Pinpoint the cell where the given text exists, returning its (x, y) midpoint coordinate. 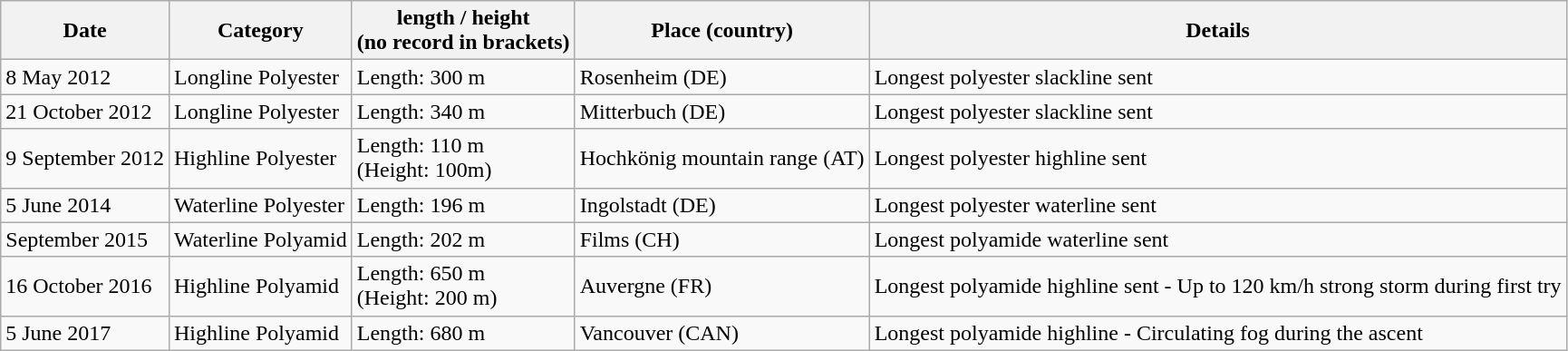
Auvergne (FR) (721, 287)
Length: 202 m (463, 239)
Longest polyester waterline sent (1218, 205)
Rosenheim (DE) (721, 77)
Waterline Polyester (260, 205)
5 June 2014 (85, 205)
Details (1218, 31)
Date (85, 31)
Waterline Polyamid (260, 239)
Length: 650 m(Height: 200 m) (463, 287)
length / height(no record in brackets) (463, 31)
Longest polyamide waterline sent (1218, 239)
8 May 2012 (85, 77)
Films (CH) (721, 239)
Length: 300 m (463, 77)
Length: 680 m (463, 333)
Ingolstadt (DE) (721, 205)
Hochkönig mountain range (AT) (721, 158)
September 2015 (85, 239)
Length: 196 m (463, 205)
Category (260, 31)
Highline Polyester (260, 158)
16 October 2016 (85, 287)
21 October 2012 (85, 112)
Mitterbuch (DE) (721, 112)
5 June 2017 (85, 333)
Place (country) (721, 31)
Length: 340 m (463, 112)
Longest polyamide highline sent - Up to 120 km/h strong storm during first try (1218, 287)
Longest polyester highline sent (1218, 158)
Vancouver (CAN) (721, 333)
9 September 2012 (85, 158)
Longest polyamide highline - Circulating fog during the ascent (1218, 333)
Length: 110 m(Height: 100m) (463, 158)
